Find where the given text appears and provide that cell's center as (x, y) coordinate. 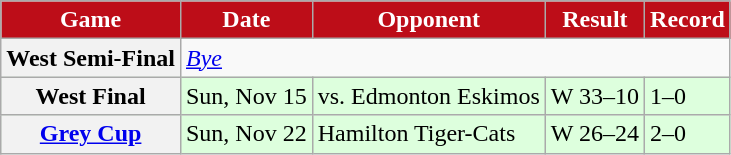
Result (594, 20)
Sun, Nov 22 (246, 134)
Sun, Nov 15 (246, 96)
1–0 (688, 96)
W 33–10 (594, 96)
Opponent (428, 20)
West Final (91, 96)
Game (91, 20)
vs. Edmonton Eskimos (428, 96)
2–0 (688, 134)
Grey Cup (91, 134)
Bye (455, 58)
W 26–24 (594, 134)
West Semi-Final (91, 58)
Date (246, 20)
Hamilton Tiger-Cats (428, 134)
Record (688, 20)
